Scan for the cell matching the given text and deliver its (x, y) coordinate at center. 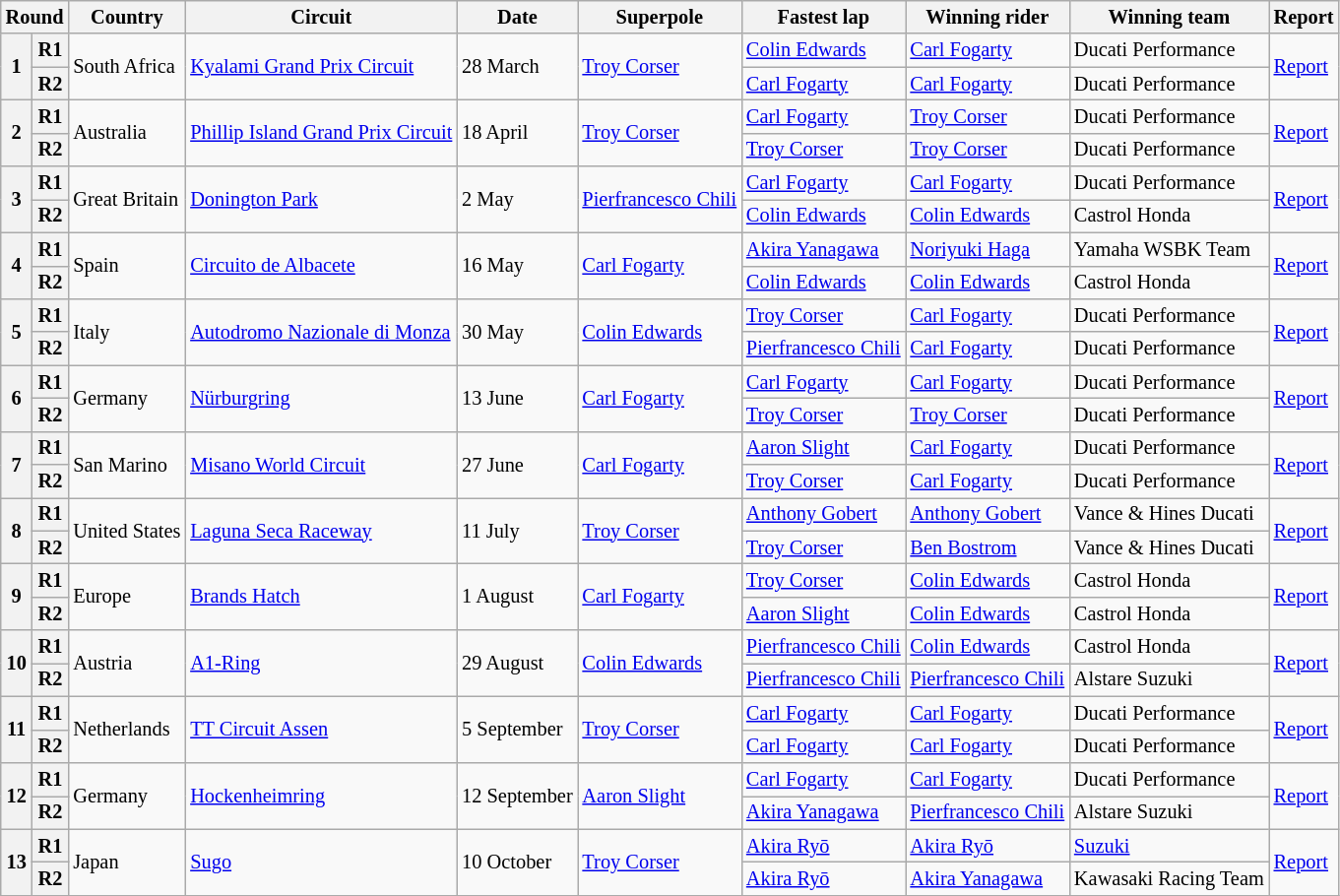
Brands Hatch (321, 597)
United States (126, 530)
11 July (517, 530)
30 May (517, 331)
Autodromo Nazionale di Monza (321, 331)
Donington Park (321, 199)
Phillip Island Grand Prix Circuit (321, 132)
Ben Bostrom (988, 547)
San Marino (126, 465)
Sugo (321, 863)
Noriyuki Haga (988, 249)
13 (17, 863)
Hockenheimring (321, 796)
Italy (126, 331)
Misano World Circuit (321, 465)
5 (17, 331)
Circuito de Albacete (321, 266)
Kyalami Grand Prix Circuit (321, 67)
Superpole (660, 17)
Winning team (1170, 17)
3 (17, 199)
Spain (126, 266)
TT Circuit Assen (321, 729)
5 September (517, 729)
Japan (126, 863)
Kawasaki Racing Team (1170, 878)
13 June (517, 398)
7 (17, 465)
Country (126, 17)
Europe (126, 597)
11 (17, 729)
6 (17, 398)
Austria (126, 664)
4 (17, 266)
Nürburgring (321, 398)
2 (17, 132)
Suzuki (1170, 846)
Date (517, 17)
Circuit (321, 17)
29 August (517, 664)
Yamaha WSBK Team (1170, 249)
1 August (517, 597)
Fastest lap (823, 17)
27 June (517, 465)
9 (17, 597)
Winning rider (988, 17)
Round (35, 17)
10 (17, 664)
16 May (517, 266)
Australia (126, 132)
South Africa (126, 67)
8 (17, 530)
2 May (517, 199)
12 September (517, 796)
12 (17, 796)
28 March (517, 67)
10 October (517, 863)
A1-Ring (321, 664)
Great Britain (126, 199)
Netherlands (126, 729)
1 (17, 67)
Laguna Seca Raceway (321, 530)
18 April (517, 132)
